Search for the cell housing the specified text and yield its (x, y) center coordinate. 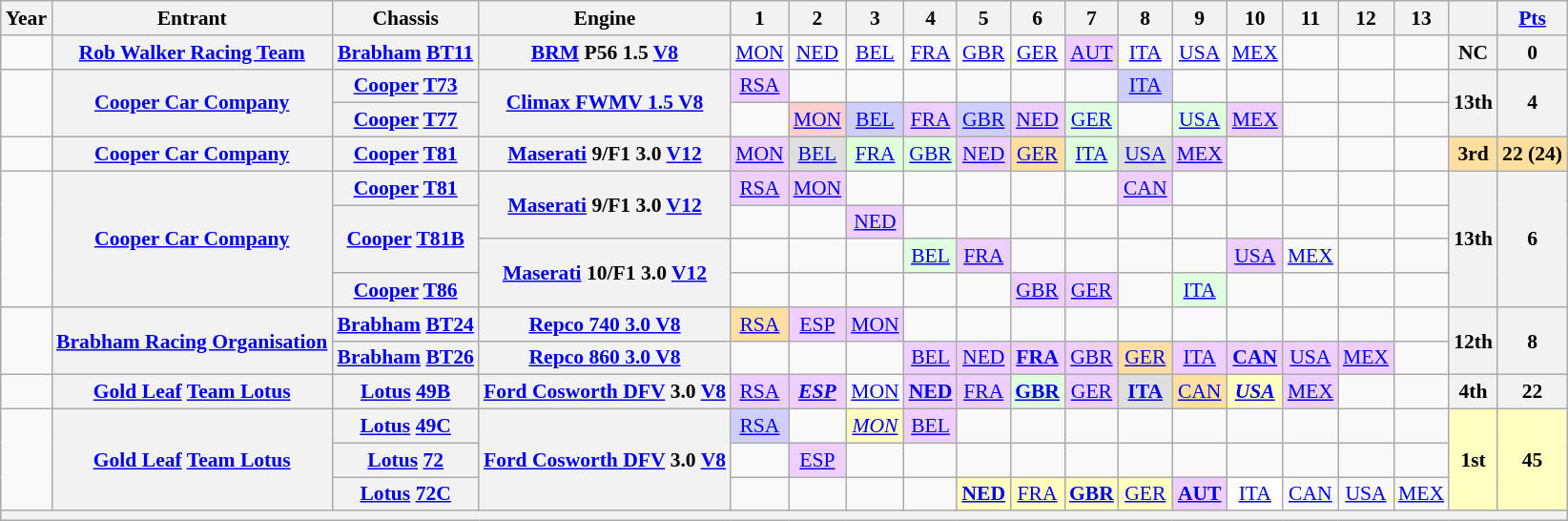
7 (1091, 18)
12 (1366, 18)
11 (1310, 18)
2 (818, 18)
Brabham BT26 (404, 358)
Year (27, 18)
Cooper T73 (404, 86)
1st (1473, 460)
Rob Walker Racing Team (192, 52)
0 (1532, 52)
Cooper T81B (404, 239)
4th (1473, 392)
Pts (1532, 18)
Brabham BT24 (404, 324)
Lotus 72 (404, 460)
Brabham Racing Organisation (192, 342)
9 (1200, 18)
13 (1421, 18)
Brabham BT11 (404, 52)
45 (1532, 460)
Lotus 49C (404, 427)
NC (1473, 52)
Climax FWMV 1.5 V8 (605, 103)
12th (1473, 342)
Lotus 72C (404, 494)
10 (1255, 18)
5 (983, 18)
3 (876, 18)
BRM P56 1.5 V8 (605, 52)
22 (24) (1532, 155)
22 (1532, 392)
Engine (605, 18)
Chassis (404, 18)
3rd (1473, 155)
1 (759, 18)
Cooper T77 (404, 120)
Repco 860 3.0 V8 (605, 358)
Lotus 49B (404, 392)
Repco 740 3.0 V8 (605, 324)
Cooper T86 (404, 290)
Maserati 10/F1 3.0 V12 (605, 273)
Entrant (192, 18)
